Return the (x, y) coordinate for the center point of the cell that contains the specified text.  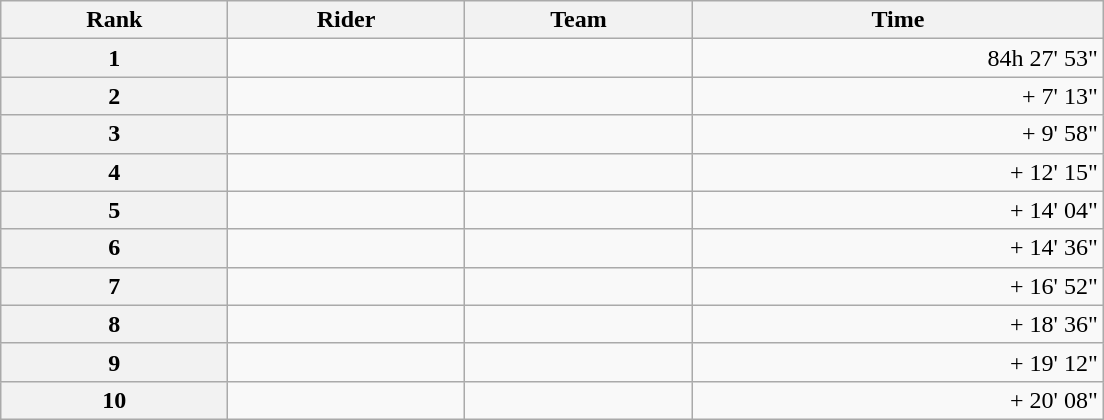
5 (114, 210)
6 (114, 248)
3 (114, 134)
Rank (114, 20)
8 (114, 324)
9 (114, 362)
+ 14' 04" (898, 210)
+ 20' 08" (898, 400)
+ 9' 58" (898, 134)
+ 12' 15" (898, 172)
+ 14' 36" (898, 248)
4 (114, 172)
+ 18' 36" (898, 324)
+ 7' 13" (898, 96)
7 (114, 286)
2 (114, 96)
Team (578, 20)
+ 19' 12" (898, 362)
+ 16' 52" (898, 286)
1 (114, 58)
Time (898, 20)
84h 27' 53" (898, 58)
Rider (346, 20)
10 (114, 400)
